Search for the cell housing the specified text and yield its (x, y) center coordinate. 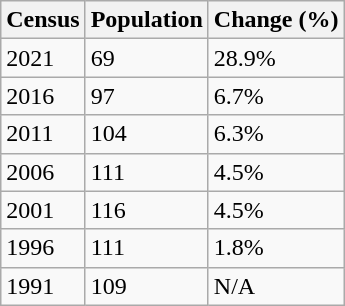
97 (146, 96)
2001 (43, 210)
Census (43, 20)
Population (146, 20)
1.8% (276, 248)
2016 (43, 96)
104 (146, 134)
Change (%) (276, 20)
109 (146, 286)
6.3% (276, 134)
2021 (43, 58)
2006 (43, 172)
69 (146, 58)
2011 (43, 134)
1996 (43, 248)
28.9% (276, 58)
116 (146, 210)
6.7% (276, 96)
N/A (276, 286)
1991 (43, 286)
